Find where the given text appears and provide that cell's center as (x, y) coordinate. 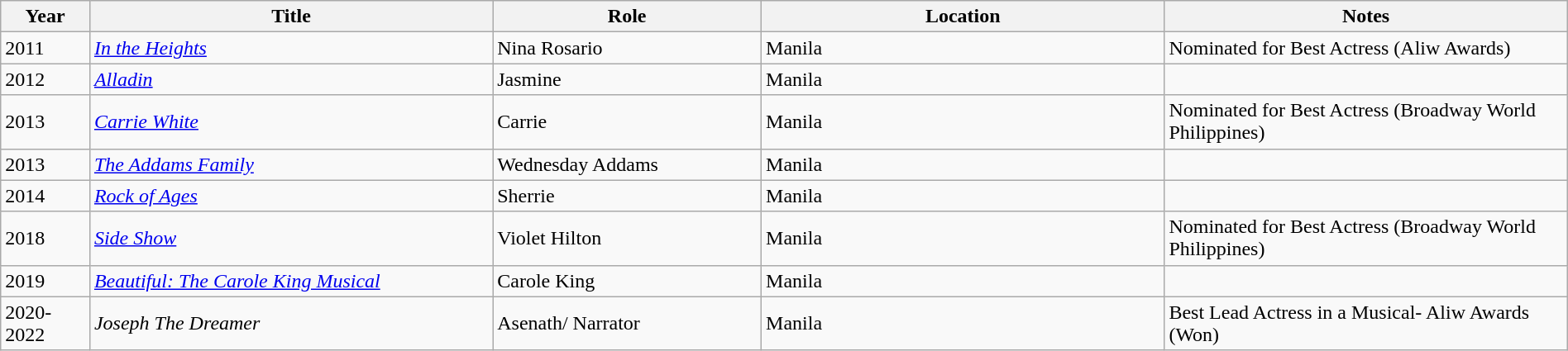
Location (963, 17)
Joseph The Dreamer (291, 324)
Violet Hilton (627, 238)
Asenath/ Narrator (627, 324)
2012 (45, 79)
In the Heights (291, 48)
2020-2022 (45, 324)
Carole King (627, 281)
Jasmine (627, 79)
Side Show (291, 238)
2018 (45, 238)
Beautiful: The Carole King Musical (291, 281)
Year (45, 17)
Notes (1366, 17)
Alladin (291, 79)
Nominated for Best Actress (Aliw Awards) (1366, 48)
Rock of Ages (291, 196)
Sherrie (627, 196)
2011 (45, 48)
Carrie White (291, 122)
Nina Rosario (627, 48)
The Addams Family (291, 164)
2014 (45, 196)
Title (291, 17)
Best Lead Actress in a Musical- Aliw Awards (Won) (1366, 324)
Wednesday Addams (627, 164)
Carrie (627, 122)
Role (627, 17)
2019 (45, 281)
